Return [x, y] of the center of cell containing provided text 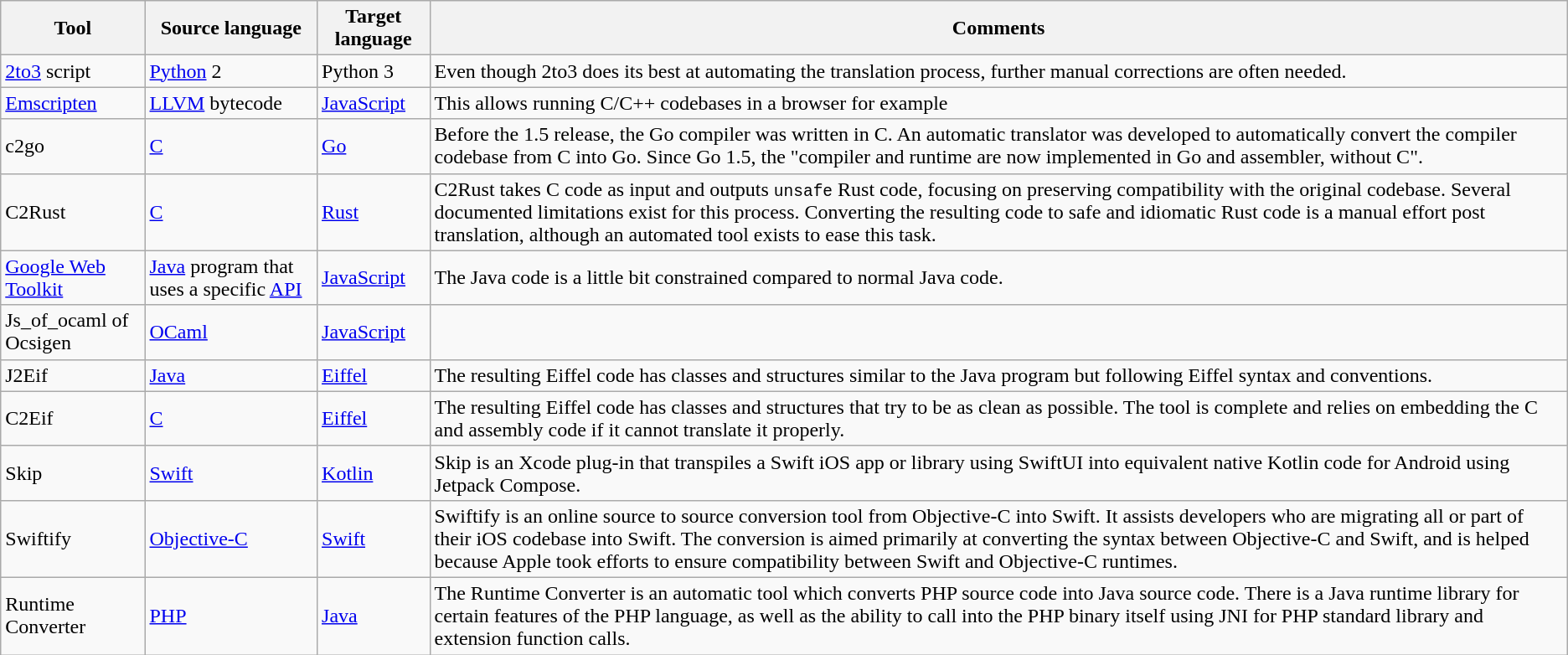
Python 3 [374, 71]
2to3 script [73, 71]
Source language [231, 28]
C2Eif [73, 419]
Rust [374, 212]
Kotlin [374, 472]
This allows running C/C++ codebases in a browser for example [998, 103]
Comments [998, 28]
Runtime Converter [73, 616]
C2Rust [73, 212]
Swiftify [73, 539]
Python 2 [231, 71]
J2Eif [73, 375]
Skip [73, 472]
Java program that uses a specific API [231, 278]
OCaml [231, 332]
Emscripten [73, 103]
The resulting Eiffel code has classes and structures similar to the Java program but following Eiffel syntax and conventions. [998, 375]
The Java code is a little bit constrained compared to normal Java code. [998, 278]
c2go [73, 146]
LLVM bytecode [231, 103]
Even though 2to3 does its best at automating the translation process, further manual corrections are often needed. [998, 71]
Objective-C [231, 539]
Target language [374, 28]
PHP [231, 616]
Js_of_ocaml of Ocsigen [73, 332]
Tool [73, 28]
Google Web Toolkit [73, 278]
Go [374, 146]
